Output the (X, Y) coordinate of the center of the cell containing the given text.  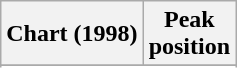
Chart (1998) (72, 34)
Peakposition (189, 34)
